From the cell containing the given text, extract its center point as (x, y) coordinate. 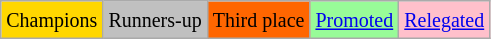
Runners-up (155, 20)
Champions (52, 20)
Relegated (444, 20)
Third place (258, 20)
Promoted (354, 20)
